Pinpoint the cell where the given text exists, returning its [x, y] midpoint coordinate. 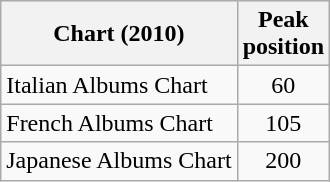
105 [283, 123]
60 [283, 85]
200 [283, 161]
Peakposition [283, 34]
Chart (2010) [119, 34]
French Albums Chart [119, 123]
Japanese Albums Chart [119, 161]
Italian Albums Chart [119, 85]
